Return (x, y) of the center of cell containing provided text 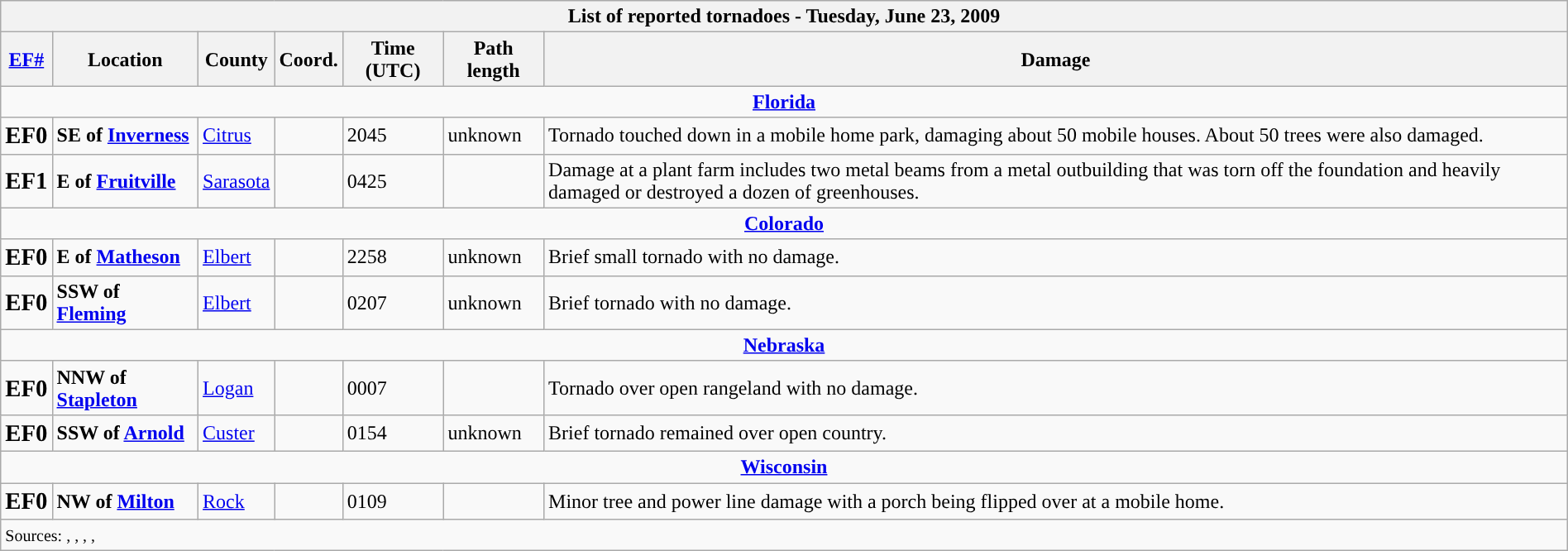
Sarasota (237, 180)
Time (UTC) (393, 60)
0109 (393, 501)
Logan (237, 387)
Nebraska (784, 345)
EF1 (26, 180)
Minor tree and power line damage with a porch being flipped over at a mobile home. (1056, 501)
0207 (393, 303)
NNW of Stapleton (126, 387)
SE of Inverness (126, 136)
Damage (1056, 60)
E of Matheson (126, 257)
Citrus (237, 136)
SSW of Fleming (126, 303)
0425 (393, 180)
Sources: , , , , (784, 535)
Brief tornado remained over open country. (1056, 433)
E of Fruitville (126, 180)
Colorado (784, 223)
Tornado over open rangeland with no damage. (1056, 387)
Path length (494, 60)
NW of Milton (126, 501)
Location (126, 60)
Coord. (308, 60)
Custer (237, 433)
0007 (393, 387)
EF# (26, 60)
Wisconsin (784, 467)
List of reported tornadoes - Tuesday, June 23, 2009 (784, 17)
0154 (393, 433)
Rock (237, 501)
Tornado touched down in a mobile home park, damaging about 50 mobile houses. About 50 trees were also damaged. (1056, 136)
Brief small tornado with no damage. (1056, 257)
County (237, 60)
Florida (784, 102)
2045 (393, 136)
Brief tornado with no damage. (1056, 303)
SSW of Arnold (126, 433)
2258 (393, 257)
